Return the [X, Y] coordinate for the center point of the cell that contains the specified text.  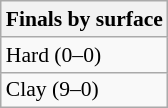
Clay (9–0) [84, 90]
Finals by surface [84, 19]
Hard (0–0) [84, 55]
